Search for the cell housing the specified text and yield its (X, Y) center coordinate. 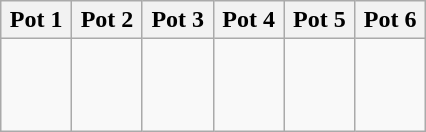
Pot 4 (248, 20)
Pot 6 (390, 20)
Pot 1 (36, 20)
Pot 5 (320, 20)
Pot 2 (108, 20)
Pot 3 (178, 20)
